Return the (X, Y) coordinate for the center point of the cell that contains the specified text.  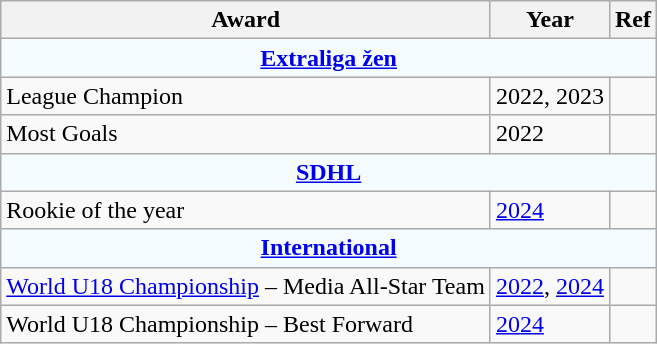
Award (246, 20)
2022, 2023 (550, 96)
Ref (632, 20)
World U18 Championship – Media All-Star Team (246, 286)
Extraliga žen (329, 58)
League Champion (246, 96)
World U18 Championship – Best Forward (246, 324)
2022 (550, 134)
International (329, 248)
2022, 2024 (550, 286)
Year (550, 20)
Most Goals (246, 134)
Rookie of the year (246, 210)
SDHL (329, 172)
